Extract the [x, y] coordinate from the center of the cell holding the provided text.  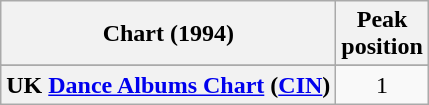
Peakposition [382, 34]
Chart (1994) [168, 34]
UK Dance Albums Chart (CIN) [168, 85]
1 [382, 85]
